Determine the (x, y) coordinate at the center of the cell enclosing the given text.  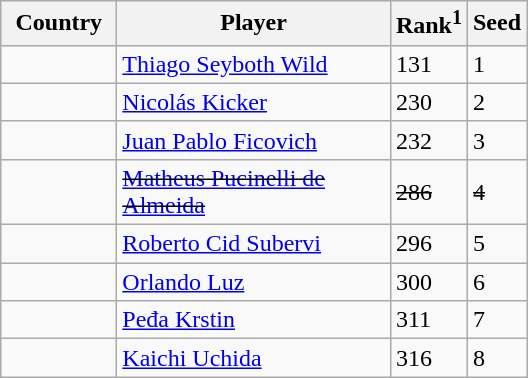
Roberto Cid Subervi (254, 244)
Juan Pablo Ficovich (254, 140)
131 (428, 64)
1 (496, 64)
Orlando Luz (254, 282)
Seed (496, 24)
296 (428, 244)
300 (428, 282)
Matheus Pucinelli de Almeida (254, 192)
Nicolás Kicker (254, 102)
Rank1 (428, 24)
316 (428, 358)
4 (496, 192)
311 (428, 320)
6 (496, 282)
Country (59, 24)
Kaichi Uchida (254, 358)
Peđa Krstin (254, 320)
2 (496, 102)
232 (428, 140)
5 (496, 244)
3 (496, 140)
230 (428, 102)
286 (428, 192)
8 (496, 358)
Thiago Seyboth Wild (254, 64)
7 (496, 320)
Player (254, 24)
